Pinpoint the cell where the given text exists, returning its [X, Y] midpoint coordinate. 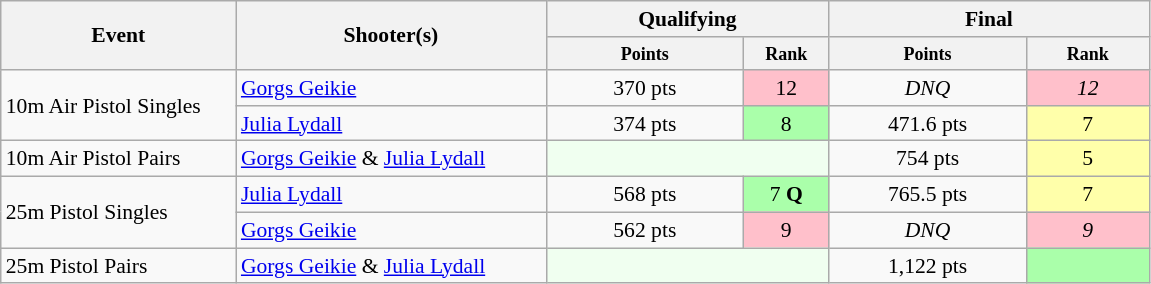
Final [989, 19]
25m Pistol Pairs [118, 266]
7 Q [786, 195]
370 pts [645, 88]
1,122 pts [928, 266]
562 pts [645, 230]
8 [786, 124]
Qualifying [688, 19]
568 pts [645, 195]
10m Air Pistol Pairs [118, 159]
471.6 pts [928, 124]
10m Air Pistol Singles [118, 106]
5 [1088, 159]
374 pts [645, 124]
Event [118, 36]
25m Pistol Singles [118, 212]
Shooter(s) [391, 36]
754 pts [928, 159]
765.5 pts [928, 195]
